Provide the [x, y] coordinate of the cell's center where the given text is located.  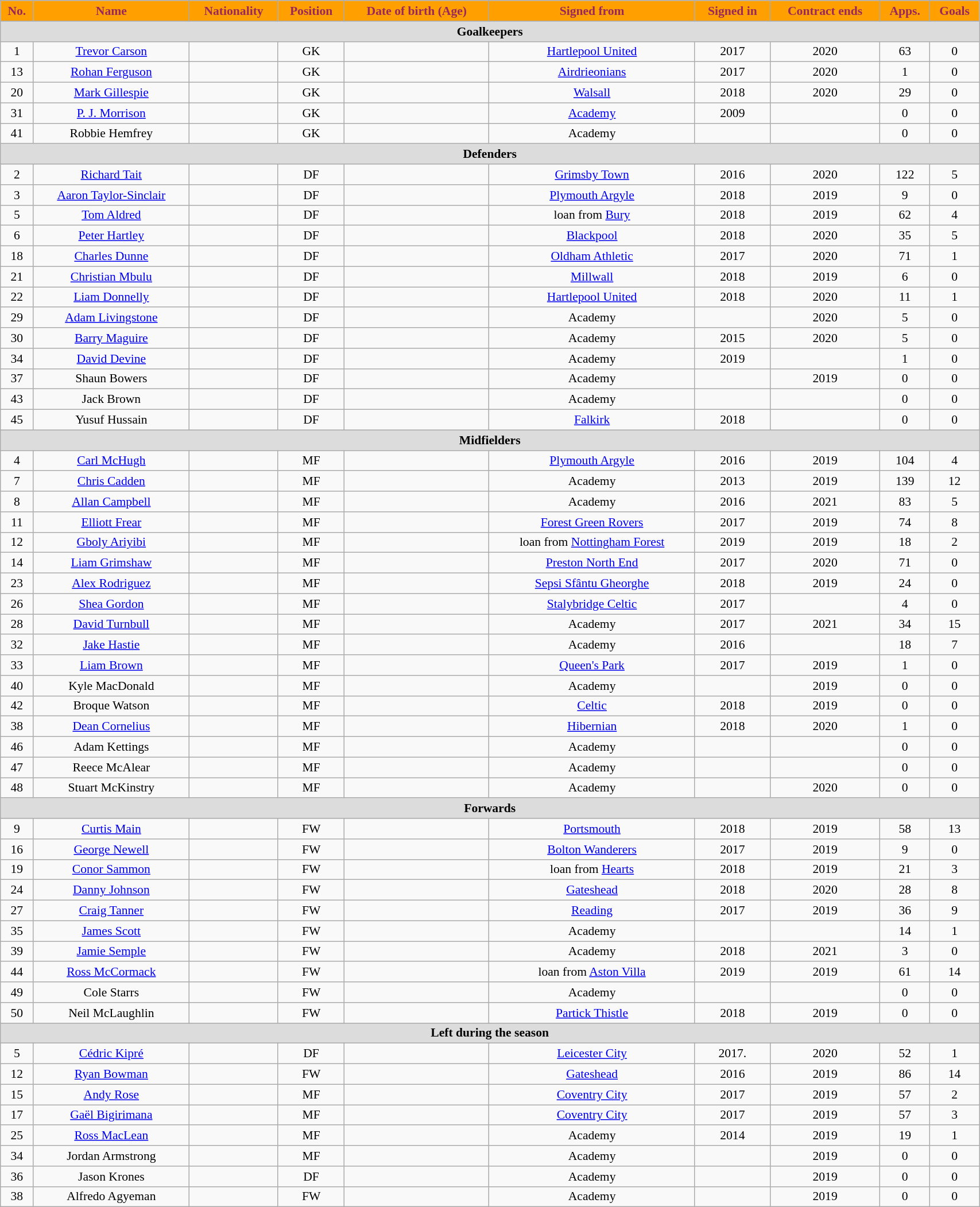
Gboly Ariyibi [111, 542]
Contract ends [825, 11]
Yusuf Hussain [111, 420]
58 [905, 829]
Forest Green Rovers [592, 522]
Adam Kettings [111, 747]
Cédric Kipré [111, 1054]
16 [17, 849]
loan from Nottingham Forest [592, 542]
33 [17, 665]
27 [17, 911]
Mark Gillespie [111, 93]
25 [17, 1136]
40 [17, 686]
Ryan Bowman [111, 1074]
22 [17, 297]
Aaron Taylor-Sinclair [111, 195]
83 [905, 502]
loan from Aston Villa [592, 972]
122 [905, 174]
P. J. Morrison [111, 113]
Celtic [592, 706]
David Devine [111, 359]
139 [905, 482]
Conor Sammon [111, 870]
Grimsby Town [592, 174]
Sepsi Sfântu Gheorghe [592, 584]
Ross MacLean [111, 1136]
Barry Maguire [111, 338]
17 [17, 1115]
61 [905, 972]
Reece McAlear [111, 767]
Liam Brown [111, 665]
Liam Donnelly [111, 297]
45 [17, 420]
Partick Thistle [592, 1013]
Stuart McKinstry [111, 788]
Trevor Carson [111, 52]
23 [17, 584]
2015 [733, 338]
Carl McHugh [111, 461]
Falkirk [592, 420]
Oldham Athletic [592, 257]
Kyle MacDonald [111, 686]
2017. [733, 1054]
Bolton Wanderers [592, 849]
George Newell [111, 849]
Danny Johnson [111, 890]
Dean Cornelius [111, 727]
loan from Bury [592, 215]
Alex Rodriguez [111, 584]
Stalybridge Celtic [592, 604]
Allan Campbell [111, 502]
Chris Cadden [111, 482]
Curtis Main [111, 829]
2014 [733, 1136]
2009 [733, 113]
Jack Brown [111, 399]
Preston North End [592, 563]
Richard Tait [111, 174]
Tom Aldred [111, 215]
Jordan Armstrong [111, 1156]
Apps. [905, 11]
Defenders [490, 154]
Rohan Ferguson [111, 72]
Adam Livingstone [111, 318]
Midfielders [490, 440]
2013 [733, 482]
Airdrieonians [592, 72]
43 [17, 399]
Christian Mbulu [111, 277]
Jason Krones [111, 1177]
Broque Watson [111, 706]
41 [17, 134]
Signed from [592, 11]
86 [905, 1074]
104 [905, 461]
Forwards [490, 809]
52 [905, 1054]
loan from Hearts [592, 870]
Queen's Park [592, 665]
Leicester City [592, 1054]
No. [17, 11]
39 [17, 952]
Andy Rose [111, 1095]
63 [905, 52]
Goals [955, 11]
49 [17, 992]
74 [905, 522]
Blackpool [592, 236]
Name [111, 11]
Cole Starrs [111, 992]
Left during the season [490, 1033]
Ross McCormack [111, 972]
Alfredo Agyeman [111, 1197]
31 [17, 113]
Date of birth (Age) [417, 11]
37 [17, 379]
Neil McLaughlin [111, 1013]
50 [17, 1013]
Reading [592, 911]
Craig Tanner [111, 911]
44 [17, 972]
Jamie Semple [111, 952]
Position [311, 11]
26 [17, 604]
James Scott [111, 931]
Portsmouth [592, 829]
46 [17, 747]
Walsall [592, 93]
32 [17, 645]
20 [17, 93]
Nationality [234, 11]
David Turnbull [111, 624]
Millwall [592, 277]
Charles Dunne [111, 257]
Gaël Bigirimana [111, 1115]
Hibernian [592, 727]
48 [17, 788]
Shaun Bowers [111, 379]
Robbie Hemfrey [111, 134]
Elliott Frear [111, 522]
Signed in [733, 11]
Peter Hartley [111, 236]
Liam Grimshaw [111, 563]
30 [17, 338]
62 [905, 215]
Jake Hastie [111, 645]
Goalkeepers [490, 32]
42 [17, 706]
Shea Gordon [111, 604]
47 [17, 767]
